Provide the [x, y] coordinate of the cell's center where the given text is located.  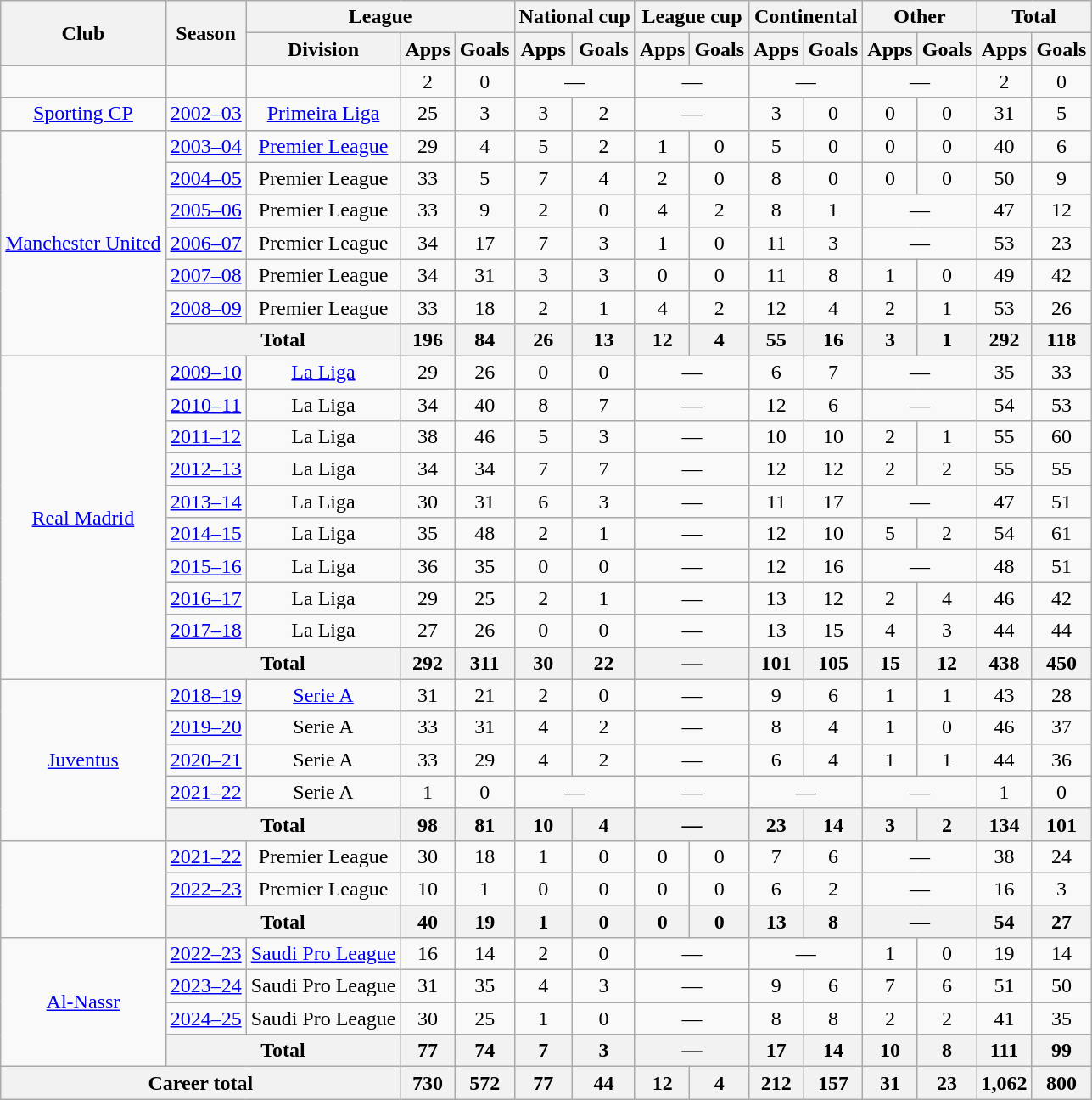
105 [833, 663]
2005–06 [205, 210]
Manchester United [83, 243]
111 [1005, 1051]
450 [1061, 663]
League cup [692, 17]
157 [833, 1083]
61 [1061, 534]
2016–17 [205, 598]
572 [484, 1083]
Division [323, 49]
2020–21 [205, 760]
21 [484, 695]
2024–25 [205, 1019]
43 [1005, 695]
134 [1005, 824]
Career total [200, 1083]
2013–14 [205, 502]
311 [484, 663]
Sporting CP [83, 114]
60 [1061, 437]
118 [1061, 340]
81 [484, 824]
2007–08 [205, 275]
Club [83, 33]
22 [603, 663]
800 [1061, 1083]
196 [428, 340]
Primeira Liga [323, 114]
28 [1061, 695]
212 [776, 1083]
2004–05 [205, 178]
37 [1061, 727]
99 [1061, 1051]
2014–15 [205, 534]
1,062 [1005, 1083]
2003–04 [205, 146]
2002–03 [205, 114]
74 [484, 1051]
Al-Nassr [83, 1002]
49 [1005, 275]
2009–10 [205, 372]
84 [484, 340]
2010–11 [205, 405]
National cup [574, 17]
41 [1005, 1019]
438 [1005, 663]
Juventus [83, 760]
League [380, 17]
2006–07 [205, 243]
Continental [806, 17]
Other [920, 17]
2018–19 [205, 695]
2023–24 [205, 986]
Season [205, 33]
2015–16 [205, 566]
730 [428, 1083]
2017–18 [205, 631]
2019–20 [205, 727]
2012–13 [205, 469]
2011–12 [205, 437]
2008–09 [205, 307]
98 [428, 824]
24 [1061, 856]
Real Madrid [83, 518]
